Output the (X, Y) coordinate of the center of the cell containing the given text.  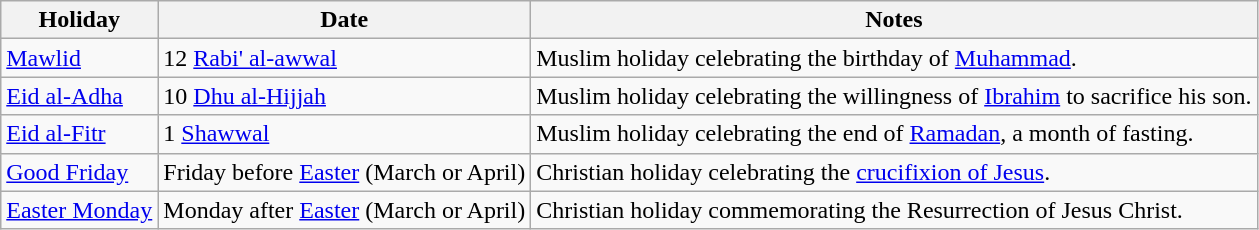
1 Shawwal (344, 134)
Christian holiday commemorating the Resurrection of Jesus Christ. (894, 210)
Notes (894, 20)
Eid al-Fitr (80, 134)
Good Friday (80, 172)
12 Rabi' al-awwal (344, 58)
Muslim holiday celebrating the willingness of Ibrahim to sacrifice his son. (894, 96)
Muslim holiday celebrating the end of Ramadan, a month of fasting. (894, 134)
Christian holiday celebrating the crucifixion of Jesus. (894, 172)
Holiday (80, 20)
Mawlid (80, 58)
Easter Monday (80, 210)
10 Dhu al-Hijjah (344, 96)
Friday before Easter (March or April) (344, 172)
Eid al-Adha (80, 96)
Date (344, 20)
Monday after Easter (March or April) (344, 210)
Muslim holiday celebrating the birthday of Muhammad. (894, 58)
